Capture the cell that displays the provided text and extract its [x, y] central coordinate. 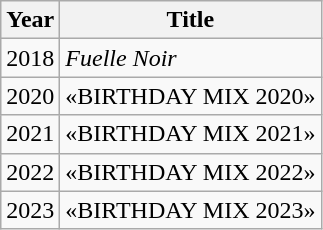
«BIRTHDAY MIX 2020» [190, 96]
Year [30, 20]
2021 [30, 134]
2023 [30, 210]
Fuelle Noir [190, 58]
«BIRTHDAY MIX 2022» [190, 172]
2018 [30, 58]
«BIRTHDAY MIX 2021» [190, 134]
2020 [30, 96]
«BIRTHDAY MIX 2023» [190, 210]
2022 [30, 172]
Title [190, 20]
